Scan for the cell matching the given text and deliver its (x, y) coordinate at center. 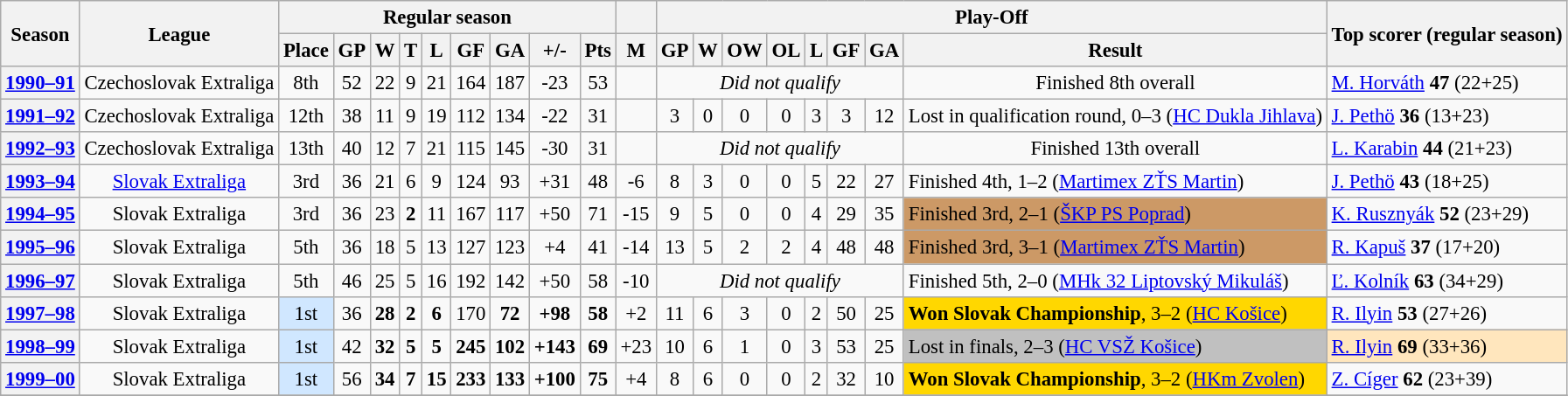
Finished 3rd, 2–1 (ŠKP PS Poprad) (1115, 214)
R. Ilyin 53 (27+26) (1446, 313)
+143 (554, 346)
27 (885, 182)
L. Karabin 44 (21+23) (1446, 149)
233 (470, 379)
R. Ilyin 69 (33+36) (1446, 346)
J. Pethö 36 (13+23) (1446, 116)
OL (786, 51)
1996–97 (40, 281)
+2 (636, 313)
Play-Off (992, 17)
Won Slovak Championship, 3–2 (HKm Zvolen) (1115, 379)
Won Slovak Championship, 3–2 (HC Košice) (1115, 313)
46 (352, 281)
72 (511, 313)
1991–92 (40, 116)
13th (306, 149)
142 (511, 281)
93 (511, 182)
40 (352, 149)
-14 (636, 247)
Result (1115, 51)
J. Pethö 43 (18+25) (1446, 182)
127 (470, 247)
19 (437, 116)
Finished 13th overall (1115, 149)
112 (470, 116)
Finished 8th overall (1115, 83)
Pts (598, 51)
Regular season (448, 17)
M. Horváth 47 (22+25) (1446, 83)
1990–91 (40, 83)
Finished 3rd, 3–1 (Martimex ZŤS Martin) (1115, 247)
18 (385, 247)
OW (745, 51)
M (636, 51)
245 (470, 346)
K. Rusznyák 52 (23+29) (1446, 214)
1 (745, 346)
-6 (636, 182)
+98 (554, 313)
-30 (554, 149)
123 (511, 247)
1994–95 (40, 214)
T (411, 51)
164 (470, 83)
187 (511, 83)
145 (511, 149)
Lost in qualification round, 0–3 (HC Dukla Jihlava) (1115, 116)
16 (437, 281)
-15 (636, 214)
52 (352, 83)
28 (385, 313)
38 (352, 116)
-10 (636, 281)
134 (511, 116)
75 (598, 379)
12th (306, 116)
117 (511, 214)
133 (511, 379)
23 (385, 214)
192 (470, 281)
Lost in finals, 2–3 (HC VSŽ Košice) (1115, 346)
+/- (554, 51)
1992–93 (40, 149)
56 (352, 379)
Season (40, 33)
Finished 5th, 2–0 (MHk 32 Liptovský Mikuláš) (1115, 281)
35 (885, 214)
41 (598, 247)
-23 (554, 83)
League (179, 33)
8th (306, 83)
102 (511, 346)
1995–96 (40, 247)
Z. Cíger 62 (23+39) (1446, 379)
Finished 4th, 1–2 (Martimex ZŤS Martin) (1115, 182)
-22 (554, 116)
170 (470, 313)
115 (470, 149)
124 (470, 182)
1993–94 (40, 182)
50 (846, 313)
Top scorer (regular season) (1446, 33)
1997–98 (40, 313)
42 (352, 346)
Place (306, 51)
+23 (636, 346)
+31 (554, 182)
1998–99 (40, 346)
Ľ. Kolník 63 (34+29) (1446, 281)
167 (470, 214)
34 (385, 379)
71 (598, 214)
15 (437, 379)
+100 (554, 379)
1999–00 (40, 379)
R. Kapuš 37 (17+20) (1446, 247)
69 (598, 346)
29 (846, 214)
